Find where the given text appears and provide that cell's center as (x, y) coordinate. 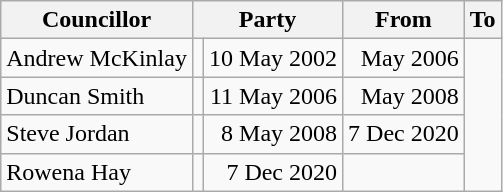
To (482, 20)
Steve Jordan (97, 134)
Rowena Hay (97, 172)
11 May 2006 (274, 96)
May 2006 (404, 58)
8 May 2008 (274, 134)
Councillor (97, 20)
10 May 2002 (274, 58)
Andrew McKinlay (97, 58)
Duncan Smith (97, 96)
Party (267, 20)
May 2008 (404, 96)
From (404, 20)
